Identify which cell holds the provided text, then report its [x, y] central coordinate. 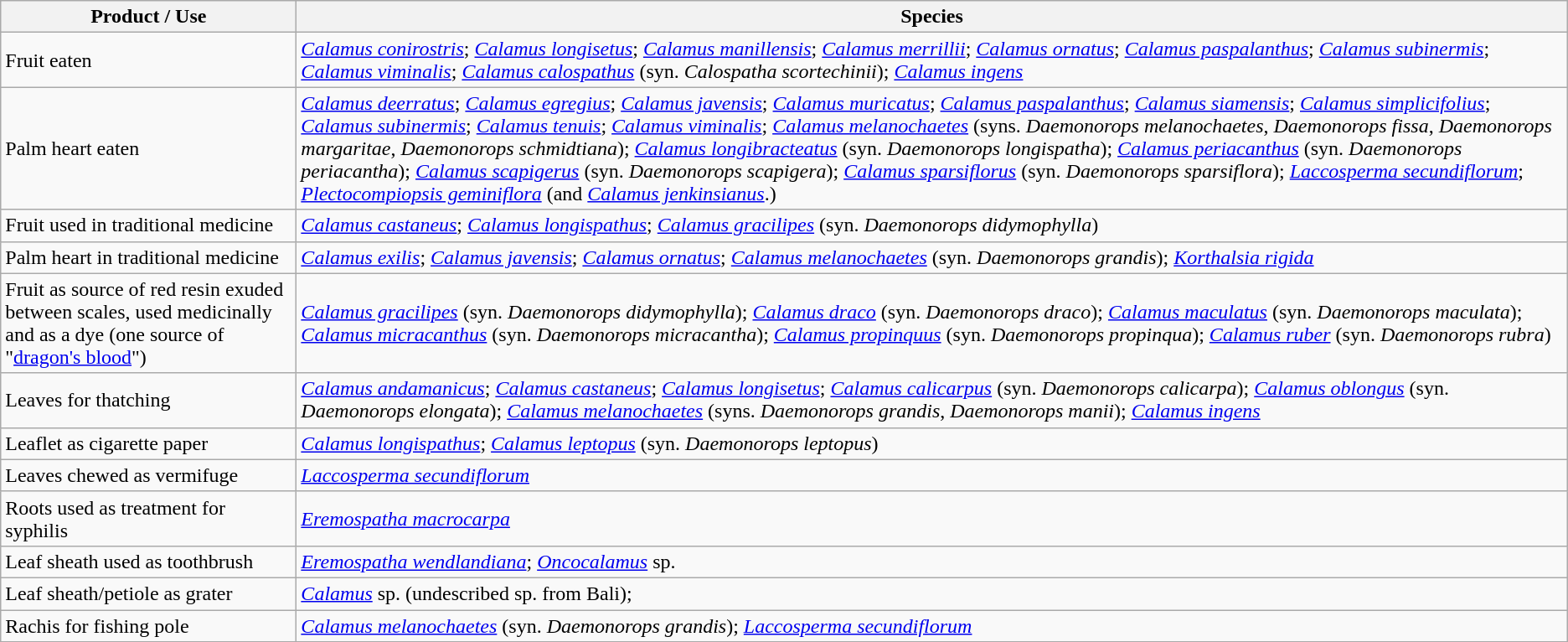
Rachis for fishing pole [149, 626]
Laccosperma secundiflorum [931, 475]
Calamus castaneus; Calamus longispathus; Calamus gracilipes (syn. Daemonorops didymophylla) [931, 225]
Leaf sheath used as toothbrush [149, 562]
Roots used as treatment for syphilis [149, 518]
Eremospatha macrocarpa [931, 518]
Leaflet as cigarette paper [149, 443]
Fruit as source of red resin exuded between scales, used medicinally and as a dye (one source of "dragon's blood") [149, 324]
Calamus sp. (undescribed sp. from Bali); [931, 593]
Palm heart eaten [149, 148]
Product / Use [149, 17]
Leaves chewed as vermifuge [149, 475]
Calamus exilis; Calamus javensis; Calamus ornatus; Calamus melanochaetes (syn. Daemonorops grandis); Korthalsia rigida [931, 257]
Species [931, 17]
Calamus melanochaetes (syn. Daemonorops grandis); Laccosperma secundiflorum [931, 626]
Fruit used in traditional medicine [149, 225]
Eremospatha wendlandiana; Oncocalamus sp. [931, 562]
Leaf sheath/petiole as grater [149, 593]
Fruit eaten [149, 60]
Calamus longispathus; Calamus leptopus (syn. Daemonorops leptopus) [931, 443]
Leaves for thatching [149, 401]
Palm heart in traditional medicine [149, 257]
